Output the [x, y] coordinate of the center of the cell containing the given text.  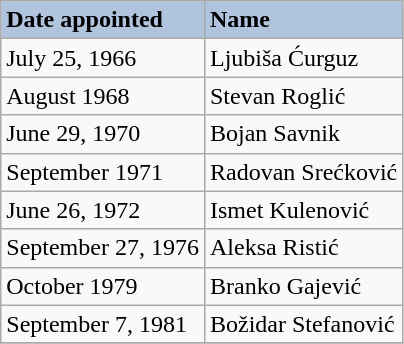
July 25, 1966 [103, 58]
June 29, 1970 [103, 134]
Ljubiša Ćurguz [303, 58]
August 1968 [103, 96]
September 27, 1976 [103, 248]
Name [303, 20]
Ismet Kulenović [303, 210]
Date appointed [103, 20]
Bojan Savnik [303, 134]
October 1979 [103, 286]
June 26, 1972 [103, 210]
Branko Gajević [303, 286]
Stevan Roglić [303, 96]
Božidar Stefanović [303, 324]
September 1971 [103, 172]
Radovan Srećković [303, 172]
September 7, 1981 [103, 324]
Aleksa Ristić [303, 248]
